Search for the cell housing the specified text and yield its [x, y] center coordinate. 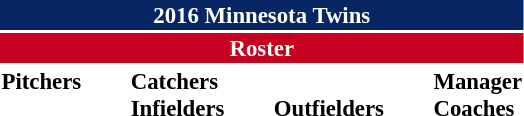
Roster [262, 48]
2016 Minnesota Twins [262, 15]
